Provide the (x, y) coordinate of the cell's center where the given text is located.  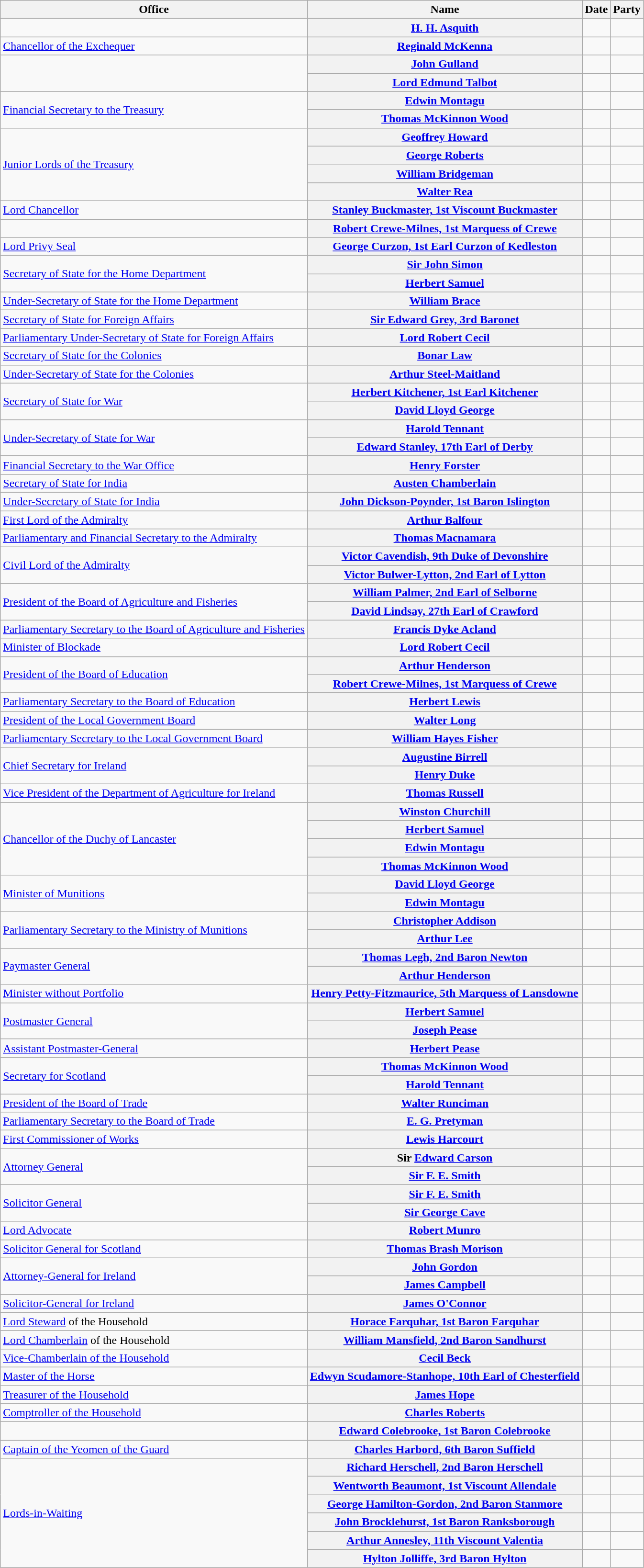
Walter Rea (445, 192)
Parliamentary Secretary to the Board of Trade (154, 1121)
Stanley Buckmaster, 1st Viscount Buckmaster (445, 210)
Captain of the Yeomen of the Guard (154, 1449)
Thomas Legh, 2nd Baron Newton (445, 957)
Junior Lords of the Treasury (154, 164)
Thomas Russell (445, 793)
Francis Dyke Acland (445, 629)
Minister of Blockade (154, 647)
James O'Connor (445, 1303)
President of the Board of Agriculture and Fisheries (154, 602)
Lords-in-Waiting (154, 1513)
Hylton Jolliffe, 3rd Baron Hylton (445, 1558)
Postmaster General (154, 1021)
Herbert Pease (445, 1048)
Augustine Birrell (445, 756)
Paymaster General (154, 966)
Secretary of State for the Home Department (154, 274)
Minister of Munitions (154, 893)
Attorney General (154, 1167)
George Hamilton-Gordon, 2nd Baron Stanmore (445, 1504)
Winston Churchill (445, 812)
Charles Harbord, 6th Baron Suffield (445, 1449)
William Mansfield, 2nd Baron Sandhurst (445, 1340)
E. G. Pretyman (445, 1121)
President of the Board of Education (154, 675)
William Palmer, 2nd Earl of Selborne (445, 593)
Geoffrey Howard (445, 137)
Under-Secretary of State for War (154, 438)
Parliamentary Secretary to the Board of Agriculture and Fisheries (154, 629)
Herbert Kitchener, 1st Earl Kitchener (445, 392)
Horace Farquhar, 1st Baron Farquhar (445, 1321)
Edward Stanley, 17th Earl of Derby (445, 447)
Lord Advocate (154, 1230)
Cecil Beck (445, 1358)
Sir Edward Grey, 3rd Baronet (445, 319)
Charles Roberts (445, 1413)
Financial Secretary to the Treasury (154, 110)
Robert Munro (445, 1230)
First Lord of the Admiralty (154, 519)
Walter Runciman (445, 1103)
Chancellor of the Duchy of Lancaster (154, 839)
David Lindsay, 27th Earl of Crawford (445, 611)
President of the Board of Trade (154, 1103)
Parliamentary and Financial Secretary to the Admiralty (154, 538)
Office (154, 10)
Edwyn Scudamore-Stanhope, 10th Earl of Chesterfield (445, 1376)
Sir John Simon (445, 265)
Under-Secretary of State for India (154, 501)
Parliamentary Secretary to the Local Government Board (154, 738)
Lewis Harcourt (445, 1139)
Arthur Balfour (445, 519)
Secretary of State for War (154, 401)
Parliamentary Under-Secretary of State for Foreign Affairs (154, 338)
Lord Steward of the Household (154, 1321)
Herbert Lewis (445, 702)
John Gulland (445, 64)
Lord Edmund Talbot (445, 82)
Reginald McKenna (445, 46)
Austen Chamberlain (445, 483)
Under-Secretary of State for the Home Department (154, 301)
Lord Privy Seal (154, 247)
Civil Lord of the Admiralty (154, 565)
William Brace (445, 301)
Christopher Addison (445, 921)
George Curzon, 1st Earl Curzon of Kedleston (445, 247)
John Dickson-Poynder, 1st Baron Islington (445, 501)
Edward Colebrooke, 1st Baron Colebrooke (445, 1431)
Joseph Pease (445, 1030)
Minister without Portfolio (154, 993)
Secretary for Scotland (154, 1075)
Treasurer of the Household (154, 1395)
John Brocklehurst, 1st Baron Ranksborough (445, 1522)
Comptroller of the Household (154, 1413)
Henry Petty-Fitzmaurice, 5th Marquess of Lansdowne (445, 993)
Financial Secretary to the War Office (154, 465)
Chancellor of the Exchequer (154, 46)
Solicitor-General for Ireland (154, 1303)
Arthur Annesley, 11th Viscount Valentia (445, 1540)
George Roberts (445, 155)
Assistant Postmaster-General (154, 1048)
Arthur Lee (445, 939)
Sir Edward Carson (445, 1158)
Vice President of the Department of Agriculture for Ireland (154, 793)
Parliamentary Secretary to the Ministry of Munitions (154, 930)
William Hayes Fisher (445, 738)
Walter Long (445, 720)
President of the Local Government Board (154, 720)
Lord Chamberlain of the Household (154, 1340)
Thomas Macnamara (445, 538)
Richard Herschell, 2nd Baron Herschell (445, 1467)
Victor Cavendish, 9th Duke of Devonshire (445, 556)
Victor Bulwer-Lytton, 2nd Earl of Lytton (445, 575)
Solicitor General for Scotland (154, 1249)
Arthur Steel-Maitland (445, 374)
John Gordon (445, 1267)
Bonar Law (445, 356)
Vice-Chamberlain of the Household (154, 1358)
First Commissioner of Works (154, 1139)
Secretary of State for the Colonies (154, 356)
Party (627, 10)
Master of the Horse (154, 1376)
Date (596, 10)
Name (445, 10)
Solicitor General (154, 1203)
Sir George Cave (445, 1212)
Thomas Brash Morison (445, 1249)
Parliamentary Secretary to the Board of Education (154, 702)
Secretary of State for Foreign Affairs (154, 319)
William Bridgeman (445, 173)
Lord Chancellor (154, 210)
James Campbell (445, 1285)
Under-Secretary of State for the Colonies (154, 374)
H. H. Asquith (445, 28)
Chief Secretary for Ireland (154, 766)
Secretary of State for India (154, 483)
Attorney-General for Ireland (154, 1276)
Henry Duke (445, 775)
Henry Forster (445, 465)
Wentworth Beaumont, 1st Viscount Allendale (445, 1486)
James Hope (445, 1395)
